Scan for the cell matching the given text and deliver its [X, Y] coordinate at center. 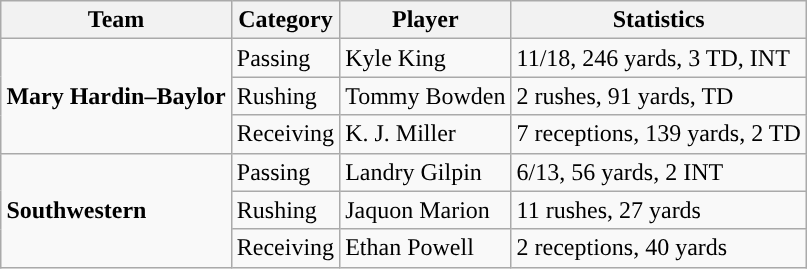
11 rushes, 27 yards [658, 210]
K. J. Miller [426, 134]
Ethan Powell [426, 248]
7 receptions, 139 yards, 2 TD [658, 134]
Player [426, 20]
2 rushes, 91 yards, TD [658, 96]
Jaquon Marion [426, 210]
Kyle King [426, 58]
Landry Gilpin [426, 172]
11/18, 246 yards, 3 TD, INT [658, 58]
Statistics [658, 20]
Tommy Bowden [426, 96]
6/13, 56 yards, 2 INT [658, 172]
Southwestern [116, 210]
Category [285, 20]
Mary Hardin–Baylor [116, 96]
Team [116, 20]
2 receptions, 40 yards [658, 248]
